Pinpoint the cell where the given text exists, returning its (X, Y) midpoint coordinate. 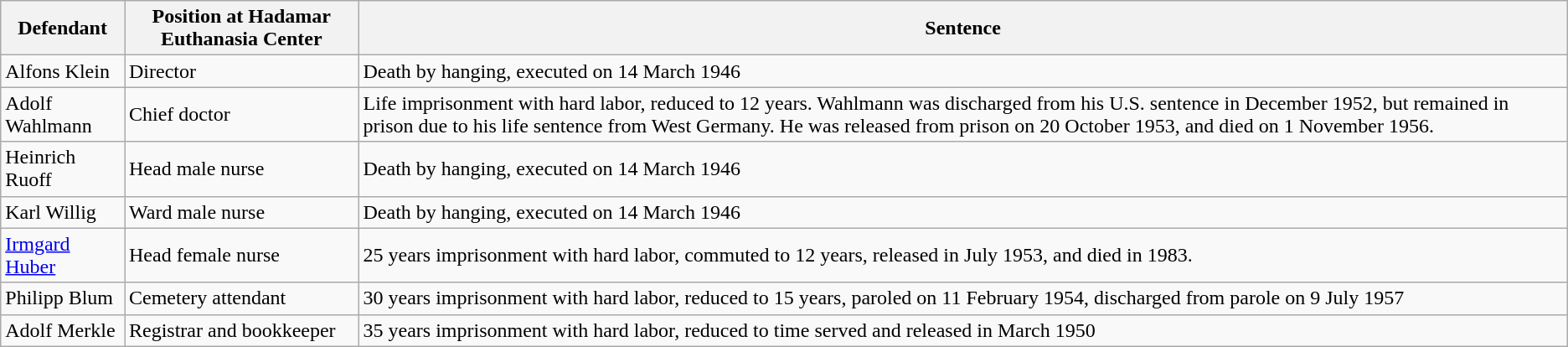
Registrar and bookkeeper (241, 330)
Irmgard Huber (63, 255)
Defendant (63, 28)
Director (241, 71)
25 years imprisonment with hard labor, commuted to 12 years, released in July 1953, and died in 1983. (963, 255)
Head female nurse (241, 255)
Alfons Klein (63, 71)
Cemetery attendant (241, 298)
Karl Willig (63, 212)
Head male nurse (241, 169)
Adolf Wahlmann (63, 114)
Heinrich Ruoff (63, 169)
Ward male nurse (241, 212)
35 years imprisonment with hard labor, reduced to time served and released in March 1950 (963, 330)
30 years imprisonment with hard labor, reduced to 15 years, paroled on 11 February 1954, discharged from parole on 9 July 1957 (963, 298)
Position at Hadamar Euthanasia Center (241, 28)
Philipp Blum (63, 298)
Sentence (963, 28)
Chief doctor (241, 114)
Adolf Merkle (63, 330)
